Locate the cell with the specified text and output its (X, Y) center coordinate. 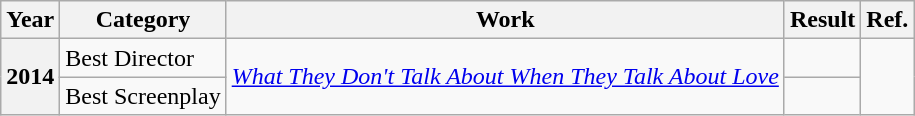
Best Screenplay (143, 96)
Ref. (888, 20)
Work (505, 20)
Year (30, 20)
2014 (30, 77)
Best Director (143, 58)
What They Don't Talk About When They Talk About Love (505, 77)
Category (143, 20)
Result (822, 20)
